Find where the given text appears and provide that cell's center as [X, Y] coordinate. 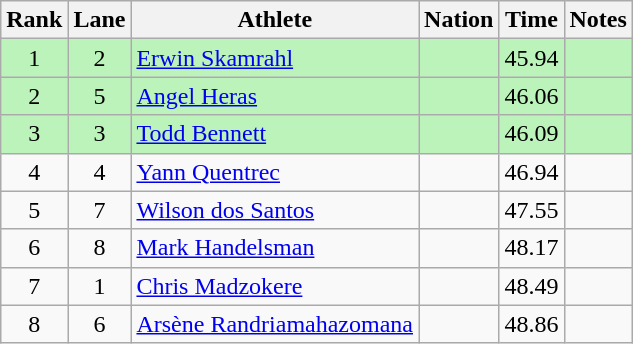
Todd Bennett [275, 134]
Wilson dos Santos [275, 210]
Lane [100, 20]
Athlete [275, 20]
Arsène Randriamahazomana [275, 324]
Rank [34, 20]
46.94 [532, 172]
Yann Quentrec [275, 172]
48.49 [532, 286]
Nation [459, 20]
Notes [598, 20]
Angel Heras [275, 96]
47.55 [532, 210]
48.17 [532, 248]
Chris Madzokere [275, 286]
Time [532, 20]
46.06 [532, 96]
48.86 [532, 324]
Mark Handelsman [275, 248]
46.09 [532, 134]
Erwin Skamrahl [275, 58]
45.94 [532, 58]
